Detect which cell encompasses the target text, then output its (x, y) center coordinate. 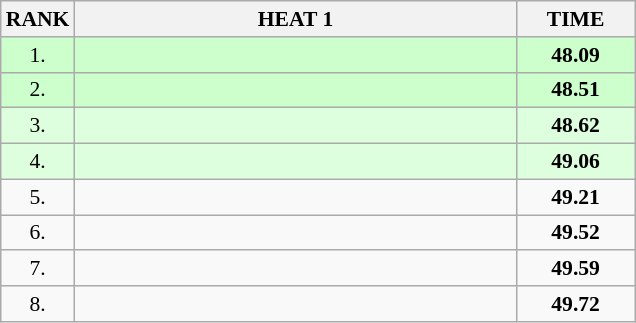
48.09 (576, 55)
8. (38, 304)
4. (38, 162)
49.52 (576, 233)
3. (38, 126)
7. (38, 269)
49.21 (576, 197)
49.06 (576, 162)
2. (38, 90)
48.51 (576, 90)
1. (38, 55)
5. (38, 197)
48.62 (576, 126)
RANK (38, 19)
49.59 (576, 269)
6. (38, 233)
TIME (576, 19)
HEAT 1 (295, 19)
49.72 (576, 304)
